Return (x, y) of the center of cell containing provided text 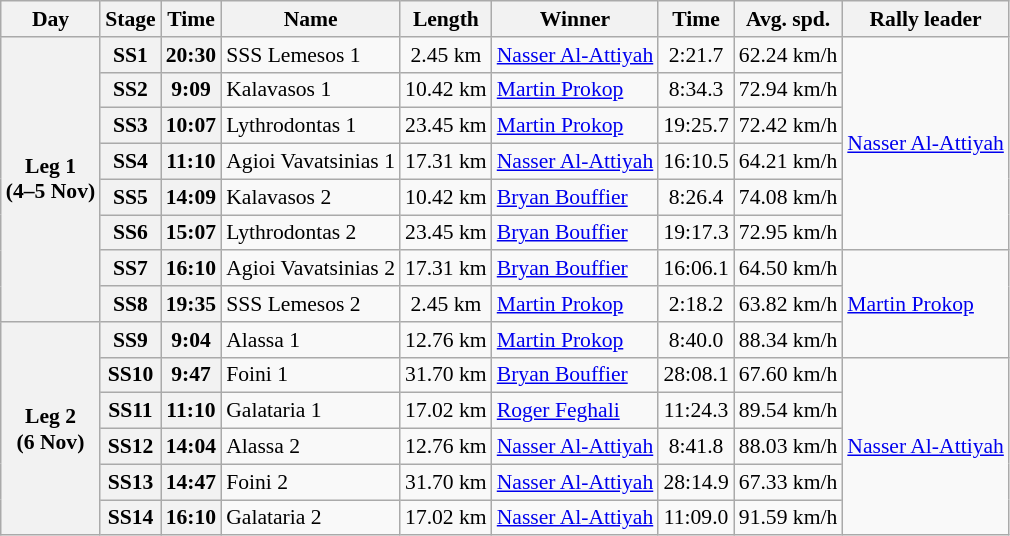
9:09 (191, 90)
64.50 km/h (788, 269)
11:09.0 (696, 518)
Kalavasos 1 (310, 90)
SS4 (130, 162)
Length (446, 19)
91.59 km/h (788, 518)
19:25.7 (696, 126)
SS14 (130, 518)
14:09 (191, 197)
Day (50, 19)
16:10.5 (696, 162)
72.95 km/h (788, 233)
88.03 km/h (788, 447)
63.82 km/h (788, 304)
SS10 (130, 375)
72.94 km/h (788, 90)
64.21 km/h (788, 162)
16:06.1 (696, 269)
Lythrodontas 2 (310, 233)
15:07 (191, 233)
SSS Lemesos 2 (310, 304)
28:08.1 (696, 375)
Lythrodontas 1 (310, 126)
8:26.4 (696, 197)
SS6 (130, 233)
10:07 (191, 126)
SS2 (130, 90)
20:30 (191, 55)
SS11 (130, 411)
72.42 km/h (788, 126)
SSS Lemesos 1 (310, 55)
SS3 (130, 126)
Winner (576, 19)
9:47 (191, 375)
Foini 1 (310, 375)
88.34 km/h (788, 340)
Alassa 2 (310, 447)
SS12 (130, 447)
Roger Feghali (576, 411)
SS9 (130, 340)
19:17.3 (696, 233)
Rally leader (926, 19)
Leg 2(6 Nov) (50, 429)
SS7 (130, 269)
Foini 2 (310, 482)
74.08 km/h (788, 197)
SS8 (130, 304)
Kalavasos 2 (310, 197)
Name (310, 19)
Galataria 2 (310, 518)
Galataria 1 (310, 411)
14:47 (191, 482)
62.24 km/h (788, 55)
8:41.8 (696, 447)
14:04 (191, 447)
11:24.3 (696, 411)
SS13 (130, 482)
SS5 (130, 197)
8:40.0 (696, 340)
19:35 (191, 304)
2:21.7 (696, 55)
Avg. spd. (788, 19)
89.54 km/h (788, 411)
67.60 km/h (788, 375)
Stage (130, 19)
Agioi Vavatsinias 2 (310, 269)
Agioi Vavatsinias 1 (310, 162)
67.33 km/h (788, 482)
28:14.9 (696, 482)
9:04 (191, 340)
Alassa 1 (310, 340)
2:18.2 (696, 304)
8:34.3 (696, 90)
SS1 (130, 55)
Leg 1(4–5 Nov) (50, 180)
